Find where the given text appears and provide that cell's center as [x, y] coordinate. 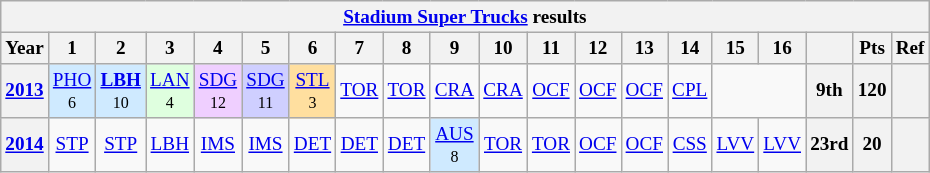
5 [266, 48]
3 [170, 48]
LBH [170, 145]
16 [782, 48]
13 [644, 48]
SDG11 [266, 91]
12 [598, 48]
120 [872, 91]
AUS8 [454, 145]
Pts [872, 48]
14 [690, 48]
1 [72, 48]
4 [218, 48]
Year [25, 48]
LAN4 [170, 91]
SDG12 [218, 91]
2013 [25, 91]
9th [830, 91]
CPL [690, 91]
23rd [830, 145]
CSS [690, 145]
11 [550, 48]
10 [504, 48]
PHO6 [72, 91]
2014 [25, 145]
20 [872, 145]
STL3 [312, 91]
Ref [910, 48]
2 [121, 48]
8 [406, 48]
15 [736, 48]
9 [454, 48]
LBH10 [121, 91]
Stadium Super Trucks results [465, 17]
6 [312, 48]
7 [360, 48]
